Determine the (x, y) coordinate at the center of the cell enclosing the given text.  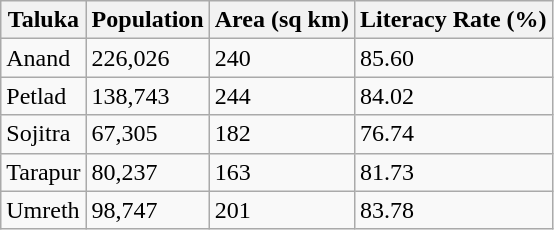
240 (282, 58)
201 (282, 210)
98,747 (148, 210)
Taluka (44, 20)
76.74 (453, 134)
Area (sq km) (282, 20)
80,237 (148, 172)
163 (282, 172)
Petlad (44, 96)
Anand (44, 58)
226,026 (148, 58)
81.73 (453, 172)
138,743 (148, 96)
244 (282, 96)
85.60 (453, 58)
Sojitra (44, 134)
83.78 (453, 210)
67,305 (148, 134)
84.02 (453, 96)
182 (282, 134)
Tarapur (44, 172)
Population (148, 20)
Umreth (44, 210)
Literacy Rate (%) (453, 20)
